Find where the given text appears and provide that cell's center as (X, Y) coordinate. 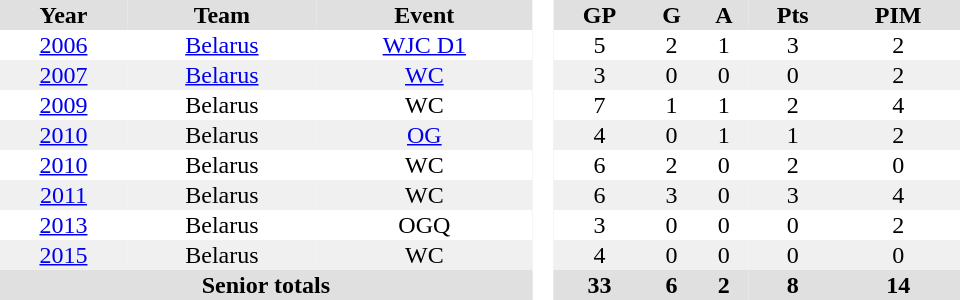
7 (599, 105)
Event (424, 15)
2009 (64, 105)
2013 (64, 225)
2015 (64, 255)
Year (64, 15)
5 (599, 45)
OG (424, 135)
14 (898, 285)
A (724, 15)
2011 (64, 195)
33 (599, 285)
G (672, 15)
PIM (898, 15)
Pts (792, 15)
2006 (64, 45)
8 (792, 285)
Team (222, 15)
Senior totals (266, 285)
OGQ (424, 225)
WJC D1 (424, 45)
2007 (64, 75)
GP (599, 15)
